Locate the cell with the specified text and output its [x, y] center coordinate. 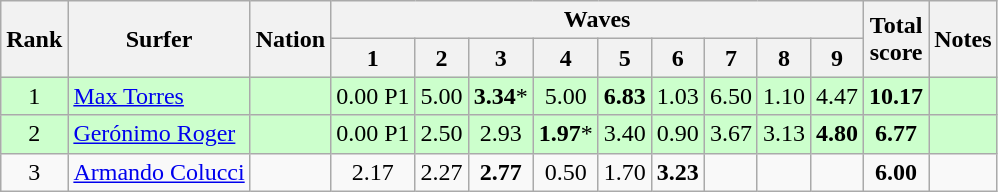
4 [566, 58]
4.80 [836, 134]
2.50 [442, 134]
Gerónimo Roger [159, 134]
1.03 [678, 96]
6.83 [624, 96]
5 [624, 58]
9 [836, 58]
6 [678, 58]
Armando Colucci [159, 172]
2.77 [500, 172]
2.27 [442, 172]
Notes [963, 39]
0.50 [566, 172]
3.23 [678, 172]
8 [784, 58]
6.00 [896, 172]
1.10 [784, 96]
Totalscore [896, 39]
Nation [290, 39]
3.67 [730, 134]
6.50 [730, 96]
10.17 [896, 96]
3.13 [784, 134]
Surfer [159, 39]
Max Torres [159, 96]
7 [730, 58]
1.97* [566, 134]
4.47 [836, 96]
2.93 [500, 134]
0.90 [678, 134]
3.40 [624, 134]
Rank [34, 39]
1.70 [624, 172]
3.34* [500, 96]
2.17 [373, 172]
6.77 [896, 134]
Waves [598, 20]
